Identify which cell holds the provided text, then report its (x, y) central coordinate. 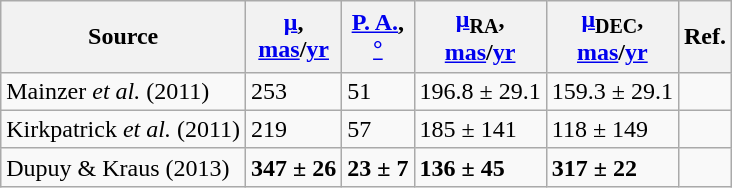
317 ± 22 (612, 167)
118 ± 149 (612, 129)
159.3 ± 29.1 (612, 91)
P. A.,° (378, 36)
μ,mas/yr (294, 36)
Mainzer et al. (2011) (124, 91)
Source (124, 36)
23 ± 7 (378, 167)
253 (294, 91)
Dupuy & Kraus (2013) (124, 167)
μDEC,mas/yr (612, 36)
185 ± 141 (480, 129)
Kirkpatrick et al. (2011) (124, 129)
196.8 ± 29.1 (480, 91)
136 ± 45 (480, 167)
Ref. (704, 36)
57 (378, 129)
347 ± 26 (294, 167)
219 (294, 129)
51 (378, 91)
μRA,mas/yr (480, 36)
